Capture the cell that displays the provided text and extract its (x, y) central coordinate. 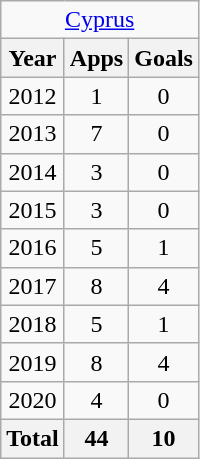
2016 (33, 248)
Cyprus (100, 20)
2012 (33, 96)
10 (164, 438)
2013 (33, 134)
44 (96, 438)
Year (33, 58)
Total (33, 438)
2018 (33, 324)
2019 (33, 362)
7 (96, 134)
2020 (33, 400)
2015 (33, 210)
2017 (33, 286)
Goals (164, 58)
2014 (33, 172)
Apps (96, 58)
